Search for the cell housing the specified text and yield its (x, y) center coordinate. 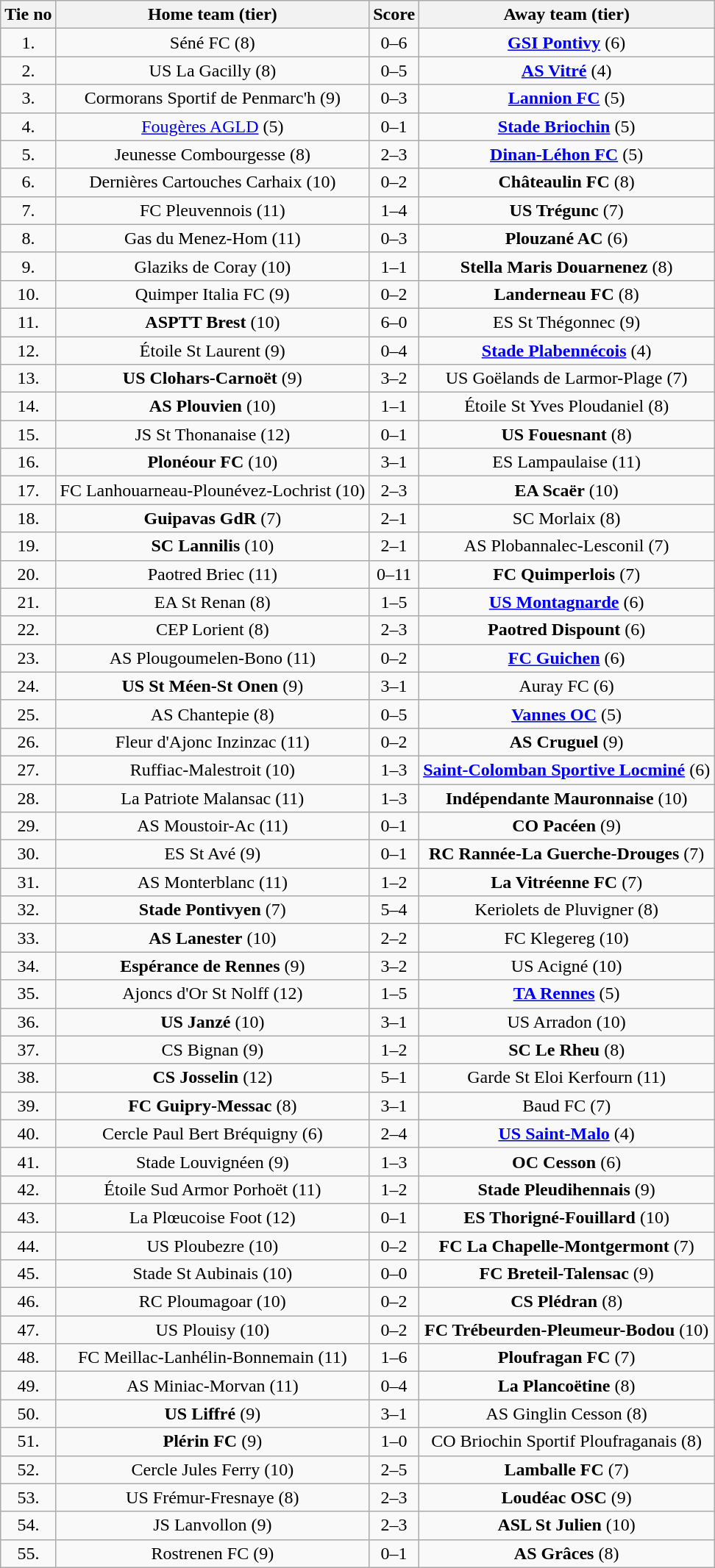
12. (28, 351)
FC Breteil-Talensac (9) (566, 1274)
18. (28, 518)
US Acigné (10) (566, 966)
8. (28, 238)
13. (28, 379)
34. (28, 966)
La Patriote Malansac (11) (213, 798)
5–4 (394, 910)
6. (28, 182)
26. (28, 742)
Cercle Jules Ferry (10) (213, 1469)
Cercle Paul Bert Bréquigny (6) (213, 1134)
US Plouisy (10) (213, 1330)
FC Klegereg (10) (566, 938)
Baud FC (7) (566, 1106)
AS Plougoumelen-Bono (11) (213, 658)
38. (28, 1078)
Espérance de Rennes (9) (213, 966)
Fougères AGLD (5) (213, 126)
ES St Thégonnec (9) (566, 322)
6–0 (394, 322)
Ajoncs d'Or St Nolff (12) (213, 994)
CEP Lorient (8) (213, 630)
2–5 (394, 1469)
3. (28, 99)
La Vitréenne FC (7) (566, 882)
5–1 (394, 1078)
FC Pleuvennois (11) (213, 210)
US Montagnarde (6) (566, 602)
Plonéour FC (10) (213, 462)
GSI Pontivy (6) (566, 43)
49. (28, 1386)
16. (28, 462)
47. (28, 1330)
40. (28, 1134)
1–4 (394, 210)
Châteaulin FC (8) (566, 182)
US Arradon (10) (566, 1022)
0–0 (394, 1274)
46. (28, 1302)
Stade Pontivyen (7) (213, 910)
Étoile Sud Armor Porhoët (11) (213, 1189)
Gas du Menez-Hom (11) (213, 238)
2. (28, 71)
US Goëlands de Larmor-Plage (7) (566, 379)
EA Scaër (10) (566, 490)
US Liffré (9) (213, 1414)
30. (28, 854)
SC Le Rheu (8) (566, 1050)
Étoile St Laurent (9) (213, 351)
AS Chantepie (8) (213, 714)
Stade St Aubinais (10) (213, 1274)
Lamballe FC (7) (566, 1469)
Tie no (28, 15)
Stella Maris Douarnenez (8) (566, 266)
US St Méen-St Onen (9) (213, 686)
FC La Chapelle-Montgermont (7) (566, 1246)
39. (28, 1106)
Score (394, 15)
31. (28, 882)
Saint-Colomban Sportive Locminé (6) (566, 770)
0–6 (394, 43)
Dernières Cartouches Carhaix (10) (213, 182)
Glaziks de Coray (10) (213, 266)
11. (28, 322)
JS St Thonanaise (12) (213, 434)
45. (28, 1274)
La Plœucoise Foot (12) (213, 1217)
AS Monterblanc (11) (213, 882)
Lannion FC (5) (566, 99)
48. (28, 1358)
US La Gacilly (8) (213, 71)
43. (28, 1217)
20. (28, 574)
44. (28, 1246)
36. (28, 1022)
Away team (tier) (566, 15)
0–11 (394, 574)
Stade Briochin (5) (566, 126)
Vannes OC (5) (566, 714)
29. (28, 826)
FC Meillac-Lanhélin-Bonnemain (11) (213, 1358)
US Frémur-Fresnaye (8) (213, 1497)
15. (28, 434)
EA St Renan (8) (213, 602)
Stade Plabennécois (4) (566, 351)
AS Ginglin Cesson (8) (566, 1414)
CO Pacéen (9) (566, 826)
Jeunesse Combourgesse (8) (213, 154)
SC Lannilis (10) (213, 546)
La Plancoëtine (8) (566, 1386)
ES Lampaulaise (11) (566, 462)
14. (28, 407)
Stade Louvignéen (9) (213, 1161)
FC Lanhouarneau-Plounévez-Lochrist (10) (213, 490)
28. (28, 798)
35. (28, 994)
33. (28, 938)
AS Vitré (4) (566, 71)
Paotred Dispount (6) (566, 630)
Auray FC (6) (566, 686)
CS Plédran (8) (566, 1302)
Guipavas GdR (7) (213, 518)
OC Cesson (6) (566, 1161)
19. (28, 546)
54. (28, 1525)
2–4 (394, 1134)
ES Thorigné-Fouillard (10) (566, 1217)
9. (28, 266)
Séné FC (8) (213, 43)
Fleur d'Ajonc Inzinzac (11) (213, 742)
Stade Pleudihennais (9) (566, 1189)
Garde St Eloi Kerfourn (11) (566, 1078)
4. (28, 126)
1–0 (394, 1442)
ASL St Julien (10) (566, 1525)
5. (28, 154)
FC Quimperlois (7) (566, 574)
Ploufragan FC (7) (566, 1358)
52. (28, 1469)
Plouzané AC (6) (566, 238)
SC Morlaix (8) (566, 518)
17. (28, 490)
42. (28, 1189)
55. (28, 1553)
FC Guipry-Messac (8) (213, 1106)
Étoile St Yves Ploudaniel (8) (566, 407)
ES St Avé (9) (213, 854)
AS Grâces (8) (566, 1553)
37. (28, 1050)
JS Lanvollon (9) (213, 1525)
CS Bignan (9) (213, 1050)
Keriolets de Pluvigner (8) (566, 910)
1. (28, 43)
Landerneau FC (8) (566, 294)
51. (28, 1442)
FC Trébeurden-Pleumeur-Bodou (10) (566, 1330)
TA Rennes (5) (566, 994)
US Ploubezre (10) (213, 1246)
AS Plouvien (10) (213, 407)
23. (28, 658)
Loudéac OSC (9) (566, 1497)
US Trégunc (7) (566, 210)
Ruffiac-Malestroit (10) (213, 770)
US Janzé (10) (213, 1022)
Home team (tier) (213, 15)
ASPTT Brest (10) (213, 322)
2–2 (394, 938)
CS Josselin (12) (213, 1078)
Plérin FC (9) (213, 1442)
US Fouesnant (8) (566, 434)
Quimper Italia FC (9) (213, 294)
AS Plobannalec-Lesconil (7) (566, 546)
Indépendante Mauronnaise (10) (566, 798)
Cormorans Sportif de Penmarc'h (9) (213, 99)
US Clohars-Carnoët (9) (213, 379)
AS Miniac-Morvan (11) (213, 1386)
32. (28, 910)
1–6 (394, 1358)
25. (28, 714)
7. (28, 210)
41. (28, 1161)
24. (28, 686)
AS Lanester (10) (213, 938)
CO Briochin Sportif Ploufraganais (8) (566, 1442)
10. (28, 294)
FC Guichen (6) (566, 658)
Dinan-Léhon FC (5) (566, 154)
RC Ploumagoar (10) (213, 1302)
50. (28, 1414)
22. (28, 630)
Rostrenen FC (9) (213, 1553)
Paotred Briec (11) (213, 574)
RC Rannée-La Guerche-Drouges (7) (566, 854)
AS Cruguel (9) (566, 742)
27. (28, 770)
US Saint-Malo (4) (566, 1134)
53. (28, 1497)
AS Moustoir-Ac (11) (213, 826)
21. (28, 602)
